Provide the (x, y) coordinate of the cell's center where the given text is located.  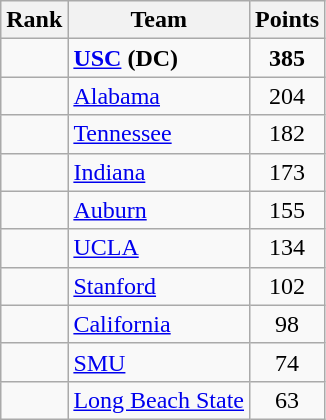
74 (288, 362)
California (159, 324)
Team (159, 20)
Long Beach State (159, 400)
SMU (159, 362)
204 (288, 96)
102 (288, 286)
Indiana (159, 172)
173 (288, 172)
Points (288, 20)
155 (288, 210)
Rank (34, 20)
USC (DC) (159, 58)
385 (288, 58)
134 (288, 248)
UCLA (159, 248)
Alabama (159, 96)
63 (288, 400)
182 (288, 134)
98 (288, 324)
Tennessee (159, 134)
Stanford (159, 286)
Auburn (159, 210)
